Pinpoint the cell where the given text exists, returning its (x, y) midpoint coordinate. 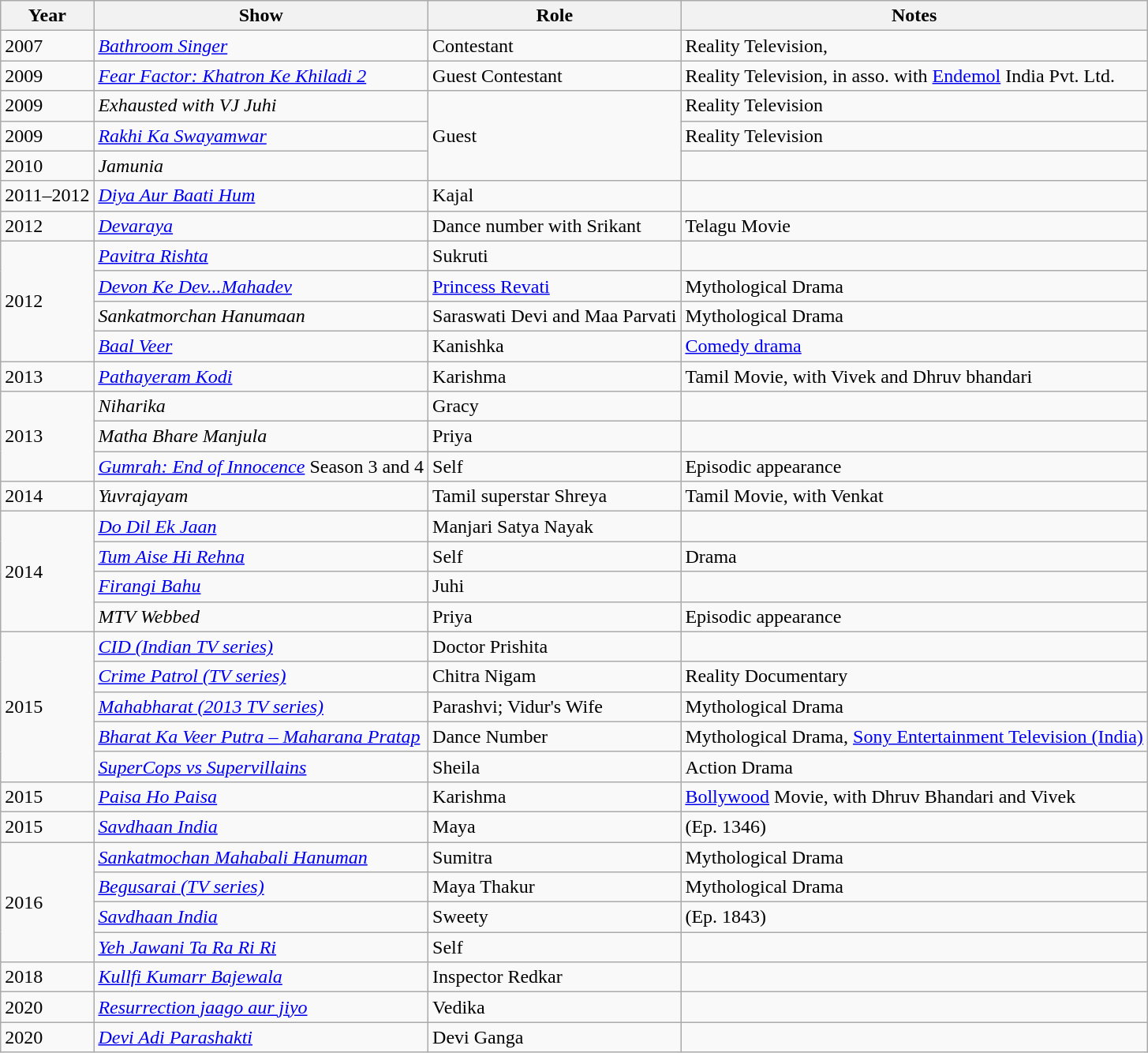
Drama (914, 556)
Maya Thakur (555, 887)
Pavitra Rishta (261, 256)
Gumrah: End of Innocence Season 3 and 4 (261, 467)
Sumitra (555, 856)
Baal Veer (261, 346)
Tum Aise Hi Rehna (261, 556)
2011–2012 (47, 196)
Sankatmorchan Hanumaan (261, 316)
Telagu Movie (914, 226)
Parashvi; Vidur's Wife (555, 706)
Begusarai (TV series) (261, 887)
Inspector Redkar (555, 977)
Mythological Drama, Sony Entertainment Television (India) (914, 736)
Matha Bhare Manjula (261, 437)
2007 (47, 46)
Gracy (555, 407)
Yeh Jawani Ta Ra Ri Ri (261, 947)
Tamil Movie, with Venkat (914, 497)
Guest (555, 136)
Manjari Satya Nayak (555, 526)
(Ep. 1843) (914, 917)
SuperCops vs Supervillains (261, 766)
Reality Documentary (914, 676)
Reality Television, (914, 46)
Pathayeram Kodi (261, 377)
Yuvrajayam (261, 497)
Paisa Ho Paisa (261, 796)
Devi Ganga (555, 1037)
Princess Revati (555, 286)
Devi Adi Parashakti (261, 1037)
Dance number with Srikant (555, 226)
Bollywood Movie, with Dhruv Bhandari and Vivek (914, 796)
Firangi Bahu (261, 586)
Crime Patrol (TV series) (261, 676)
Sukruti (555, 256)
Fear Factor: Khatron Ke Khiladi 2 (261, 76)
Vedika (555, 1007)
Contestant (555, 46)
Kullfi Kumarr Bajewala (261, 977)
Kajal (555, 196)
Sweety (555, 917)
Chitra Nigam (555, 676)
Diya Aur Baati Hum (261, 196)
Mahabharat (2013 TV series) (261, 706)
Devon Ke Dev...Mahadev (261, 286)
Dance Number (555, 736)
Role (555, 16)
Action Drama (914, 766)
Show (261, 16)
Jamunia (261, 166)
2010 (47, 166)
Niharika (261, 407)
Notes (914, 16)
Year (47, 16)
Tamil Movie, with Vivek and Dhruv bhandari (914, 377)
Bathroom Singer (261, 46)
Bharat Ka Veer Putra – Maharana Pratap (261, 736)
2018 (47, 977)
Sankatmochan Mahabali Hanuman (261, 856)
Exhausted with VJ Juhi (261, 106)
Rakhi Ka Swayamwar (261, 136)
Do Dil Ek Jaan (261, 526)
(Ep. 1346) (914, 826)
Doctor Prishita (555, 646)
2016 (47, 901)
Juhi (555, 586)
Guest Contestant (555, 76)
Resurrection jaago aur jiyo (261, 1007)
MTV Webbed (261, 616)
Kanishka (555, 346)
Tamil superstar Shreya (555, 497)
Comedy drama (914, 346)
Maya (555, 826)
Sheila (555, 766)
Reality Television, in asso. with Endemol India Pvt. Ltd. (914, 76)
Devaraya (261, 226)
Saraswati Devi and Maa Parvati (555, 316)
CID (Indian TV series) (261, 646)
